Provide the (x, y) coordinate of the cell's center where the given text is located.  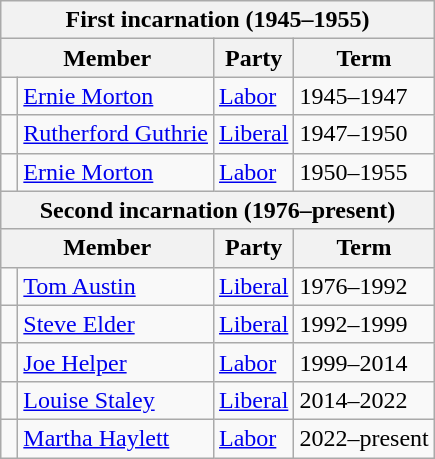
Second incarnation (1976–present) (218, 210)
Rutherford Guthrie (116, 134)
Joe Helper (116, 362)
1976–1992 (364, 286)
1992–1999 (364, 324)
1999–2014 (364, 362)
First incarnation (1945–1955) (218, 20)
Steve Elder (116, 324)
2014–2022 (364, 400)
Tom Austin (116, 286)
1950–1955 (364, 172)
Louise Staley (116, 400)
Martha Haylett (116, 438)
1945–1947 (364, 96)
1947–1950 (364, 134)
2022–present (364, 438)
